Determine the (X, Y) coordinate at the center of the cell enclosing the given text.  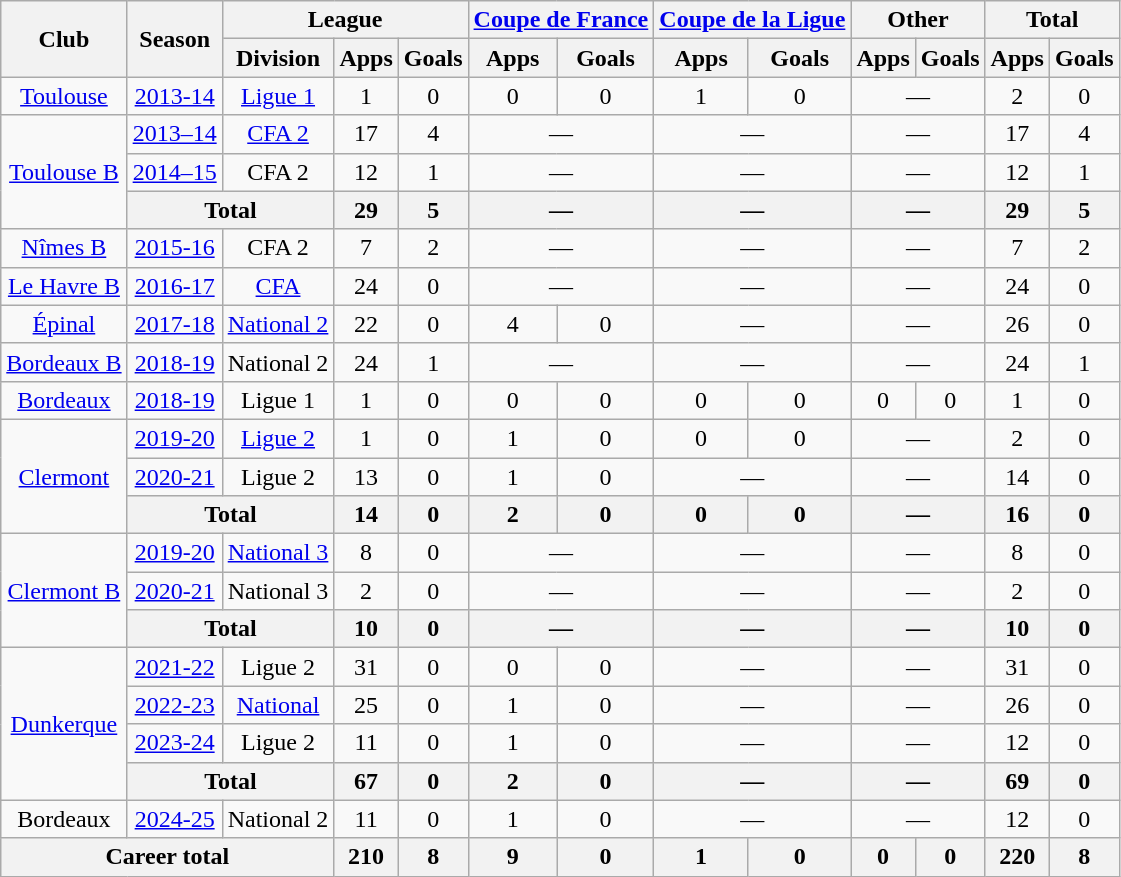
67 (366, 781)
Clermont (64, 476)
Toulouse B (64, 172)
Season (174, 39)
2022-23 (174, 705)
Clermont B (64, 591)
25 (366, 705)
16 (1017, 515)
2024-25 (174, 819)
CFA (278, 286)
2016-17 (174, 286)
Club (64, 39)
220 (1017, 857)
Coupe de la Ligue (752, 20)
22 (366, 324)
2023-24 (174, 743)
Dunkerque (64, 724)
Nîmes B (64, 248)
Toulouse (64, 96)
Épinal (64, 324)
2015-16 (174, 248)
13 (366, 477)
National (278, 705)
Le Havre B (64, 286)
69 (1017, 781)
Division (278, 58)
Coupe de France (561, 20)
2013–14 (174, 134)
9 (512, 857)
210 (366, 857)
2021-22 (174, 667)
2017-18 (174, 324)
Career total (168, 857)
Other (918, 20)
Bordeaux B (64, 362)
League (345, 20)
2013-14 (174, 96)
2014–15 (174, 172)
